From the cell containing the given text, extract its center point as (x, y) coordinate. 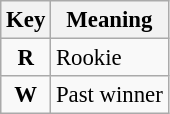
Past winner (110, 95)
Meaning (110, 20)
W (26, 95)
Rookie (110, 58)
R (26, 58)
Key (26, 20)
